Capture the cell that displays the provided text and extract its (X, Y) central coordinate. 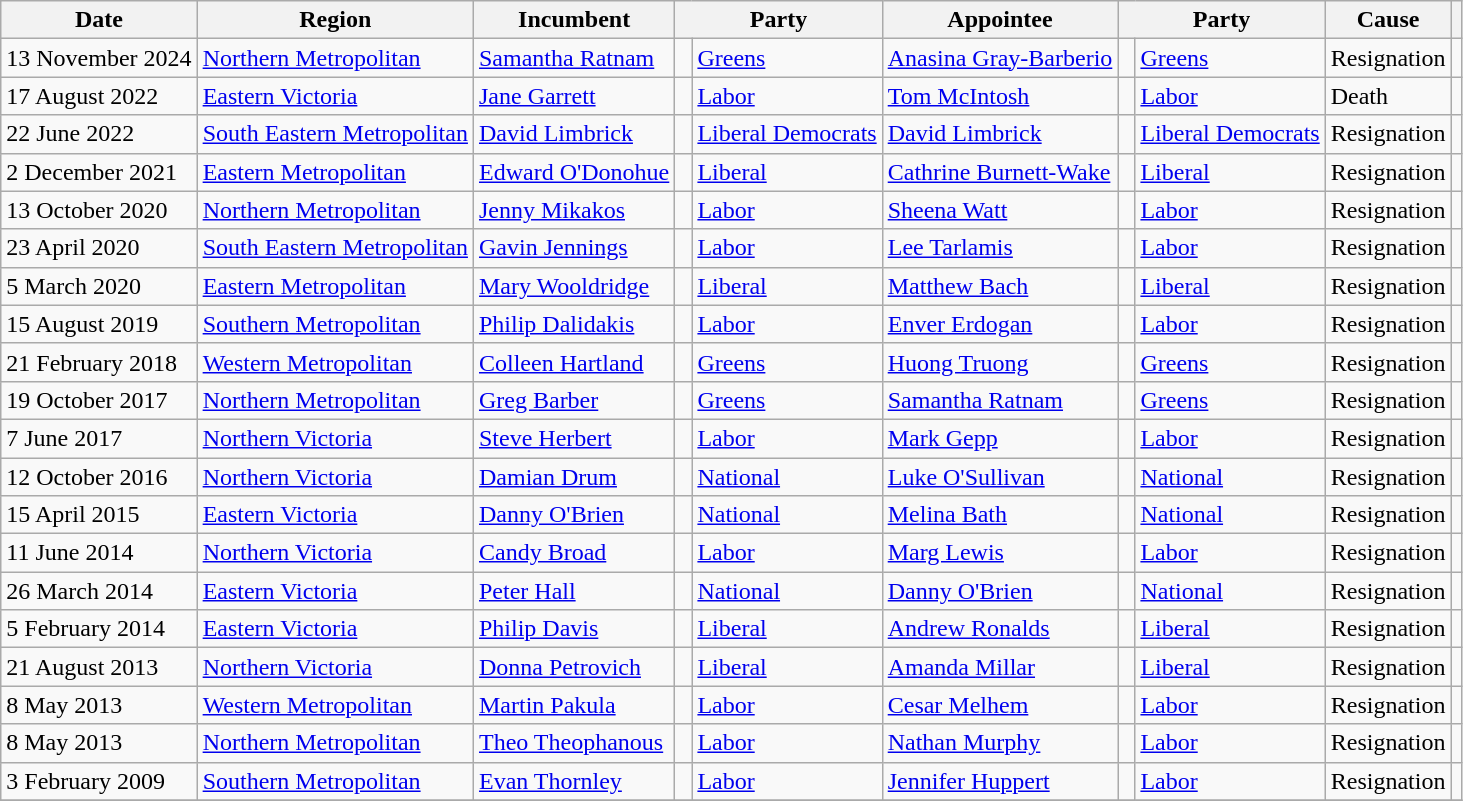
15 August 2019 (99, 324)
22 June 2022 (99, 134)
Tom McIntosh (1000, 96)
13 November 2024 (99, 58)
Evan Thornley (574, 781)
Huong Truong (1000, 362)
Incumbent (574, 20)
13 October 2020 (99, 210)
Colleen Hartland (574, 362)
Jane Garrett (574, 96)
Death (1388, 96)
Damian Drum (574, 477)
5 February 2014 (99, 629)
21 February 2018 (99, 362)
Cause (1388, 20)
5 March 2020 (99, 286)
Sheena Watt (1000, 210)
Candy Broad (574, 553)
Anasina Gray-Barberio (1000, 58)
12 October 2016 (99, 477)
Marg Lewis (1000, 553)
Jenny Mikakos (574, 210)
Andrew Ronalds (1000, 629)
Mark Gepp (1000, 438)
Luke O'Sullivan (1000, 477)
Theo Theophanous (574, 743)
Nathan Murphy (1000, 743)
Steve Herbert (574, 438)
Enver Erdogan (1000, 324)
Lee Tarlamis (1000, 248)
Philip Davis (574, 629)
26 March 2014 (99, 591)
Peter Hall (574, 591)
19 October 2017 (99, 400)
2 December 2021 (99, 172)
Martin Pakula (574, 705)
Region (335, 20)
Gavin Jennings (574, 248)
Appointee (1000, 20)
17 August 2022 (99, 96)
15 April 2015 (99, 515)
Jennifer Huppert (1000, 781)
Date (99, 20)
7 June 2017 (99, 438)
3 February 2009 (99, 781)
23 April 2020 (99, 248)
Amanda Millar (1000, 667)
Cesar Melhem (1000, 705)
Donna Petrovich (574, 667)
Greg Barber (574, 400)
Mary Wooldridge (574, 286)
Matthew Bach (1000, 286)
Melina Bath (1000, 515)
11 June 2014 (99, 553)
Edward O'Donohue (574, 172)
Philip Dalidakis (574, 324)
21 August 2013 (99, 667)
Cathrine Burnett-Wake (1000, 172)
